Search for the cell housing the specified text and yield its (x, y) center coordinate. 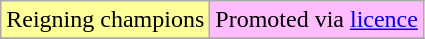
Reigning champions (106, 20)
Promoted via licence (317, 20)
